Return the [x, y] coordinate for the center point of the cell that contains the specified text.  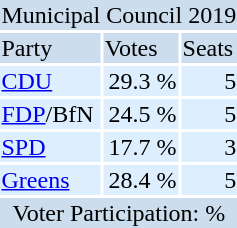
SPD [50, 147]
Votes [140, 48]
29.3 % [140, 81]
FDP/BfN [50, 114]
CDU [50, 81]
28.4 % [140, 180]
Greens [50, 180]
24.5 % [140, 114]
Party [50, 48]
17.7 % [140, 147]
